Determine the (X, Y) coordinate at the center of the cell enclosing the given text.  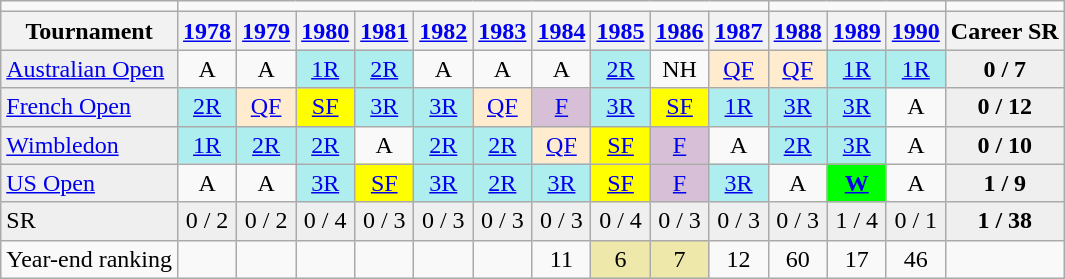
1980 (326, 31)
6 (620, 259)
1979 (266, 31)
1 / 9 (1004, 183)
SR (90, 221)
Australian Open (90, 69)
60 (798, 259)
7 (680, 259)
1978 (208, 31)
0 / 7 (1004, 69)
1989 (856, 31)
0 / 12 (1004, 107)
Career SR (1004, 31)
NH (680, 69)
1988 (798, 31)
US Open (90, 183)
Wimbledon (90, 145)
17 (856, 259)
Year-end ranking (90, 259)
0 / 10 (1004, 145)
0 / 1 (916, 221)
12 (738, 259)
1986 (680, 31)
1 / 4 (856, 221)
1984 (562, 31)
Tournament (90, 31)
1990 (916, 31)
1985 (620, 31)
W (856, 183)
1 / 38 (1004, 221)
1982 (444, 31)
46 (916, 259)
French Open (90, 107)
11 (562, 259)
1987 (738, 31)
1981 (384, 31)
1983 (502, 31)
